Determine the (X, Y) coordinate at the center of the cell enclosing the given text.  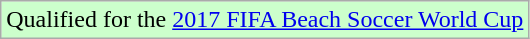
Qualified for the 2017 FIFA Beach Soccer World Cup (265, 20)
